Search for the cell housing the specified text and yield its (X, Y) center coordinate. 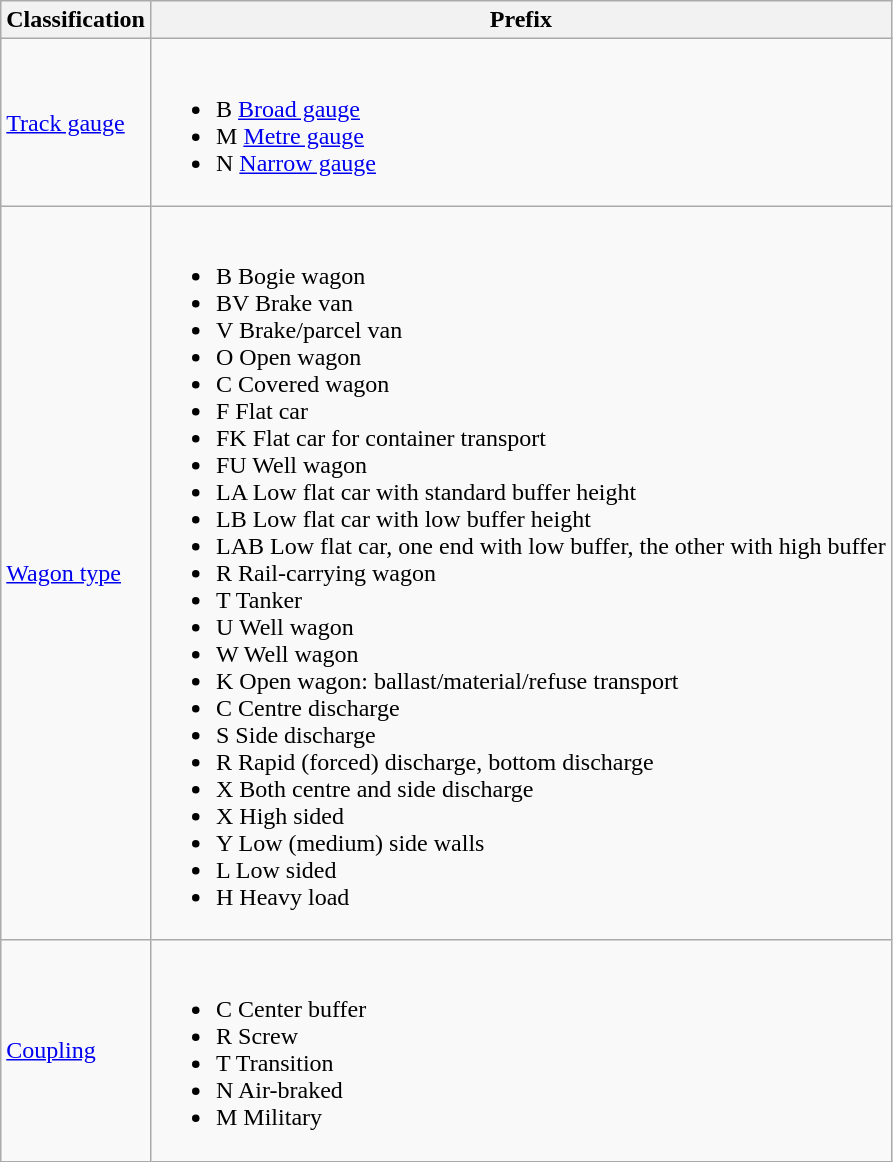
C Center bufferR ScrewT TransitionN Air-brakedM Military (520, 1050)
Classification (76, 20)
Prefix (520, 20)
Coupling (76, 1050)
Wagon type (76, 573)
Track gauge (76, 122)
B Broad gauge M Metre gauge N Narrow gauge (520, 122)
